Locate the cell with the specified text and output its [X, Y] center coordinate. 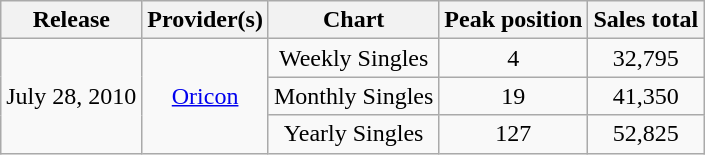
19 [514, 96]
127 [514, 134]
Weekly Singles [353, 58]
Provider(s) [206, 20]
32,795 [646, 58]
41,350 [646, 96]
Monthly Singles [353, 96]
Yearly Singles [353, 134]
July 28, 2010 [72, 96]
Sales total [646, 20]
Peak position [514, 20]
52,825 [646, 134]
Release [72, 20]
Chart [353, 20]
4 [514, 58]
Oricon [206, 96]
